Scan for the cell matching the given text and deliver its (x, y) coordinate at center. 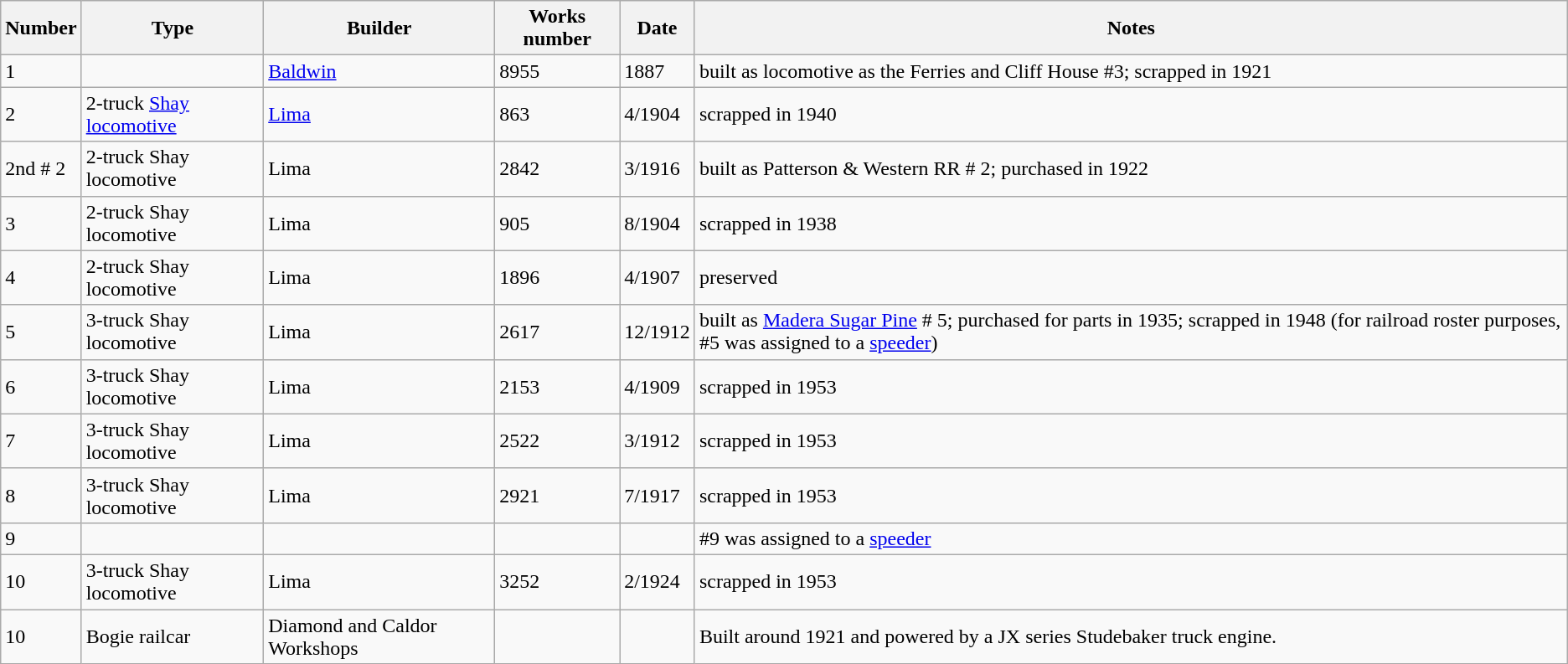
preserved (1131, 278)
3/1916 (658, 169)
Baldwin (379, 71)
2842 (558, 169)
5 (41, 332)
6 (41, 387)
2 (41, 114)
3/1912 (658, 440)
2522 (558, 440)
4/1904 (658, 114)
3 (41, 223)
Number (41, 28)
4/1907 (658, 278)
7 (41, 440)
863 (558, 114)
3252 (558, 581)
8955 (558, 71)
12/1912 (658, 332)
Date (658, 28)
built as locomotive as the Ferries and Cliff House #3; scrapped in 1921 (1131, 71)
4/1909 (658, 387)
Notes (1131, 28)
8 (41, 496)
built as Madera Sugar Pine # 5; purchased for parts in 1935; scrapped in 1948 (for railroad roster purposes, #5 was assigned to a speeder) (1131, 332)
2153 (558, 387)
#9 was assigned to a speeder (1131, 538)
scrapped in 1940 (1131, 114)
1887 (658, 71)
2/1924 (658, 581)
Type (173, 28)
1 (41, 71)
905 (558, 223)
Bogie railcar (173, 636)
2617 (558, 332)
2921 (558, 496)
4 (41, 278)
scrapped in 1938 (1131, 223)
built as Patterson & Western RR # 2; purchased in 1922 (1131, 169)
1896 (558, 278)
8/1904 (658, 223)
Builder (379, 28)
7/1917 (658, 496)
Works number (558, 28)
9 (41, 538)
Diamond and Caldor Workshops (379, 636)
2nd # 2 (41, 169)
Built around 1921 and powered by a JX series Studebaker truck engine. (1131, 636)
